Scan for the cell matching the given text and deliver its (x, y) coordinate at center. 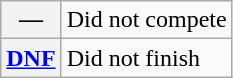
— (31, 20)
Did not finish (146, 58)
Did not compete (146, 20)
DNF (31, 58)
